Provide the [x, y] coordinate of the cell's center where the given text is located.  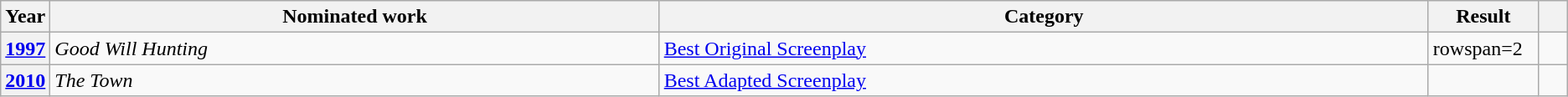
Category [1044, 17]
Result [1483, 17]
The Town [355, 80]
Year [25, 17]
Best Original Screenplay [1044, 48]
Good Will Hunting [355, 48]
1997 [25, 48]
Best Adapted Screenplay [1044, 80]
Nominated work [355, 17]
rowspan=2 [1483, 48]
2010 [25, 80]
